From the cell containing the given text, extract its center point as [X, Y] coordinate. 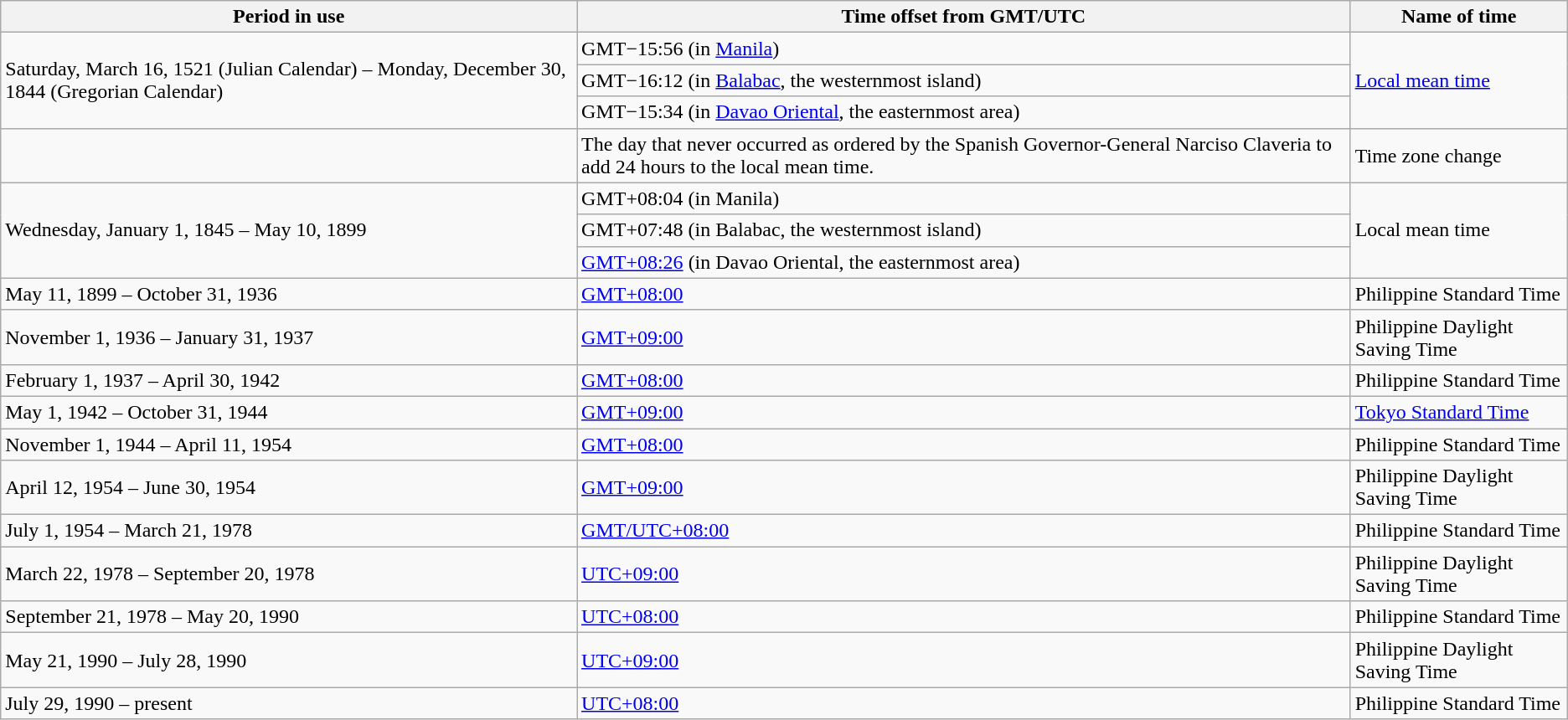
Time zone change [1459, 156]
Name of time [1459, 17]
Period in use [289, 17]
GMT−16:12 (in Balabac, the westernmost island) [964, 80]
Saturday, March 16, 1521 (Julian Calendar) – Monday, December 30, 1844 (Gregorian Calendar) [289, 80]
Time offset from GMT/UTC [964, 17]
GMT/UTC+08:00 [964, 531]
November 1, 1936 – January 31, 1937 [289, 337]
March 22, 1978 – September 20, 1978 [289, 574]
GMT+08:04 (in Manila) [964, 198]
November 1, 1944 – April 11, 1954 [289, 445]
July 1, 1954 – March 21, 1978 [289, 531]
September 21, 1978 – May 20, 1990 [289, 617]
May 1, 1942 – October 31, 1944 [289, 412]
GMT+08:26 (in Davao Oriental, the easternmost area) [964, 262]
July 29, 1990 – present [289, 703]
February 1, 1937 – April 30, 1942 [289, 380]
The day that never occurred as ordered by the Spanish Governor-General Narciso Claveria to add 24 hours to the local mean time. [964, 156]
May 11, 1899 – October 31, 1936 [289, 294]
Tokyo Standard Time [1459, 412]
GMT−15:34 (in Davao Oriental, the easternmost area) [964, 112]
GMT+07:48 (in Balabac, the westernmost island) [964, 230]
April 12, 1954 – June 30, 1954 [289, 487]
May 21, 1990 – July 28, 1990 [289, 660]
GMT−15:56 (in Manila) [964, 49]
Wednesday, January 1, 1845 – May 10, 1899 [289, 230]
